Extract the (x, y) coordinate from the center of the cell holding the provided text.  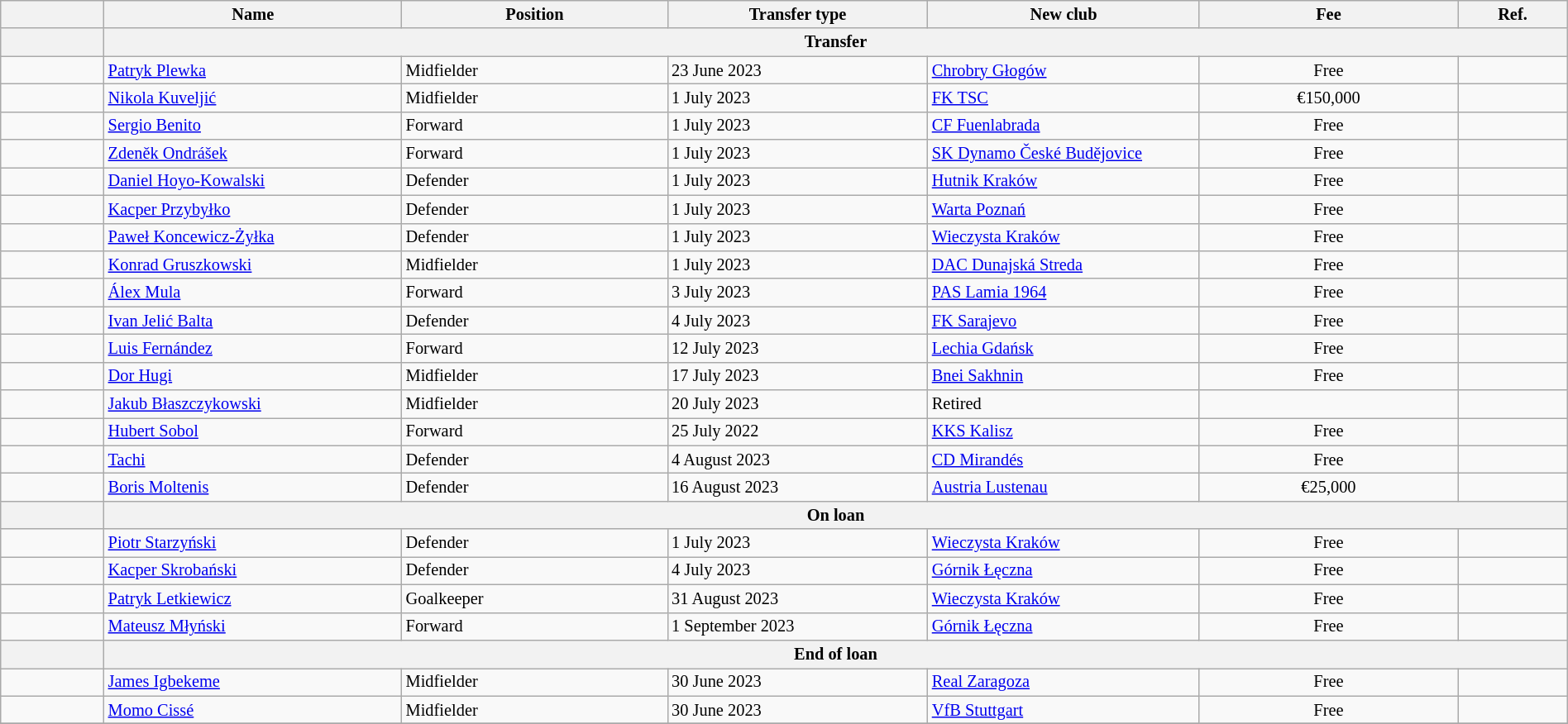
17 July 2023 (797, 376)
Piotr Starzyński (253, 543)
Name (253, 14)
1 September 2023 (797, 626)
SK Dynamo České Budějovice (1064, 154)
Hutnik Kraków (1064, 181)
Retired (1064, 404)
On loan (836, 515)
Bnei Sakhnin (1064, 376)
Jakub Błaszczykowski (253, 404)
23 June 2023 (797, 70)
Álex Mula (253, 293)
Ref. (1513, 14)
Zdeněk Ondrášek (253, 154)
Boris Moltenis (253, 487)
Mateusz Młyński (253, 626)
Sergio Benito (253, 126)
12 July 2023 (797, 348)
Patryk Letkiewicz (253, 598)
Momo Cissé (253, 710)
Austria Lustenau (1064, 487)
Kacper Przybyłko (253, 209)
Hubert Sobol (253, 431)
Position (534, 14)
€150,000 (1328, 98)
Ivan Jelić Balta (253, 321)
Luis Fernández (253, 348)
DAC Dunajská Streda (1064, 264)
20 July 2023 (797, 404)
Daniel Hoyo-Kowalski (253, 181)
VfB Stuttgart (1064, 710)
31 August 2023 (797, 598)
Warta Poznań (1064, 209)
Patryk Plewka (253, 70)
Real Zaragoza (1064, 682)
Goalkeeper (534, 598)
Transfer (836, 42)
End of loan (836, 654)
PAS Lamia 1964 (1064, 293)
Tachi (253, 460)
€25,000 (1328, 487)
Transfer type (797, 14)
FK TSC (1064, 98)
Fee (1328, 14)
CD Mirandés (1064, 460)
4 August 2023 (797, 460)
Chrobry Głogów (1064, 70)
Nikola Kuveljić (253, 98)
FK Sarajevo (1064, 321)
3 July 2023 (797, 293)
Dor Hugi (253, 376)
Kacper Skrobański (253, 570)
16 August 2023 (797, 487)
Paweł Koncewicz-Żyłka (253, 237)
New club (1064, 14)
Lechia Gdańsk (1064, 348)
CF Fuenlabrada (1064, 126)
James Igbekeme (253, 682)
Konrad Gruszkowski (253, 264)
KKS Kalisz (1064, 431)
25 July 2022 (797, 431)
